Identify which cell holds the provided text, then report its [x, y] central coordinate. 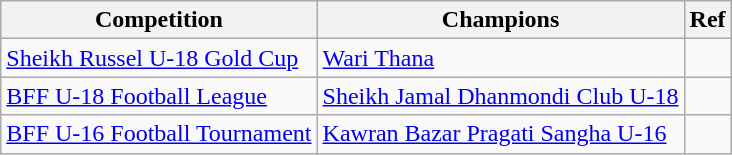
Sheikh Russel U-18 Gold Cup [159, 58]
Sheikh Jamal Dhanmondi Club U-18 [500, 96]
Kawran Bazar Pragati Sangha U-16 [500, 134]
Ref [708, 20]
Champions [500, 20]
Competition [159, 20]
Wari Thana [500, 58]
BFF U-16 Football Tournament [159, 134]
BFF U-18 Football League [159, 96]
